Pinpoint the cell where the given text exists, returning its (x, y) midpoint coordinate. 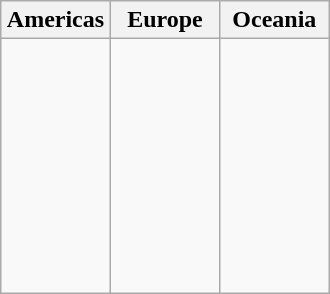
Americas (56, 20)
Oceania (274, 20)
Europe (164, 20)
